Return the [X, Y] coordinate for the center point of the cell that contains the specified text.  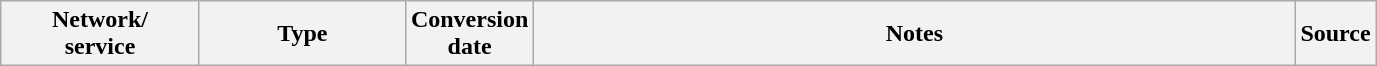
Conversion date [469, 34]
Notes [914, 34]
Type [302, 34]
Network/service [100, 34]
Source [1336, 34]
